Locate the cell with the specified text and output its [X, Y] center coordinate. 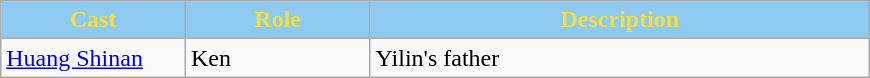
Ken [278, 58]
Description [620, 20]
Cast [94, 20]
Yilin's father [620, 58]
Huang Shinan [94, 58]
Role [278, 20]
